Detect which cell encompasses the target text, then output its [X, Y] center coordinate. 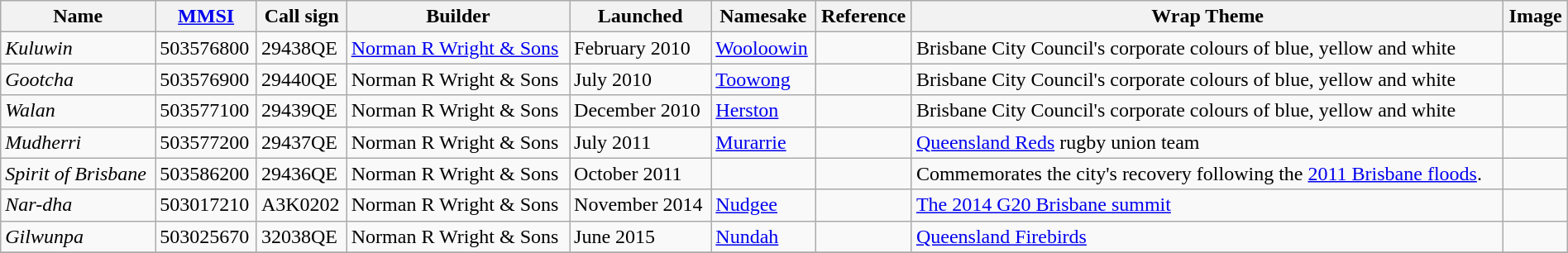
503576900 [207, 79]
November 2014 [640, 205]
February 2010 [640, 48]
MMSI [207, 17]
October 2011 [640, 174]
December 2010 [640, 111]
29439QE [301, 111]
June 2015 [640, 236]
Wrap Theme [1207, 17]
Queensland Firebirds [1207, 236]
Reference [863, 17]
29436QE [301, 174]
503586200 [207, 174]
Spirit of Brisbane [78, 174]
Nudgee [763, 205]
Nundah [763, 236]
Murarrie [763, 142]
503017210 [207, 205]
Gootcha [78, 79]
July 2010 [640, 79]
Toowong [763, 79]
Image [1535, 17]
A3K0202 [301, 205]
Builder [458, 17]
Mudherri [78, 142]
Herston [763, 111]
Kuluwin [78, 48]
Queensland Reds rugby union team [1207, 142]
Wooloowin [763, 48]
Gilwunpa [78, 236]
32038QE [301, 236]
Nar-dha [78, 205]
29440QE [301, 79]
503577200 [207, 142]
Commemorates the city's recovery following the 2011 Brisbane floods. [1207, 174]
July 2011 [640, 142]
503025670 [207, 236]
503576800 [207, 48]
The 2014 G20 Brisbane summit [1207, 205]
Call sign [301, 17]
Namesake [763, 17]
Name [78, 17]
503577100 [207, 111]
29437QE [301, 142]
29438QE [301, 48]
Walan [78, 111]
Launched [640, 17]
